Search for the cell housing the specified text and yield its [X, Y] center coordinate. 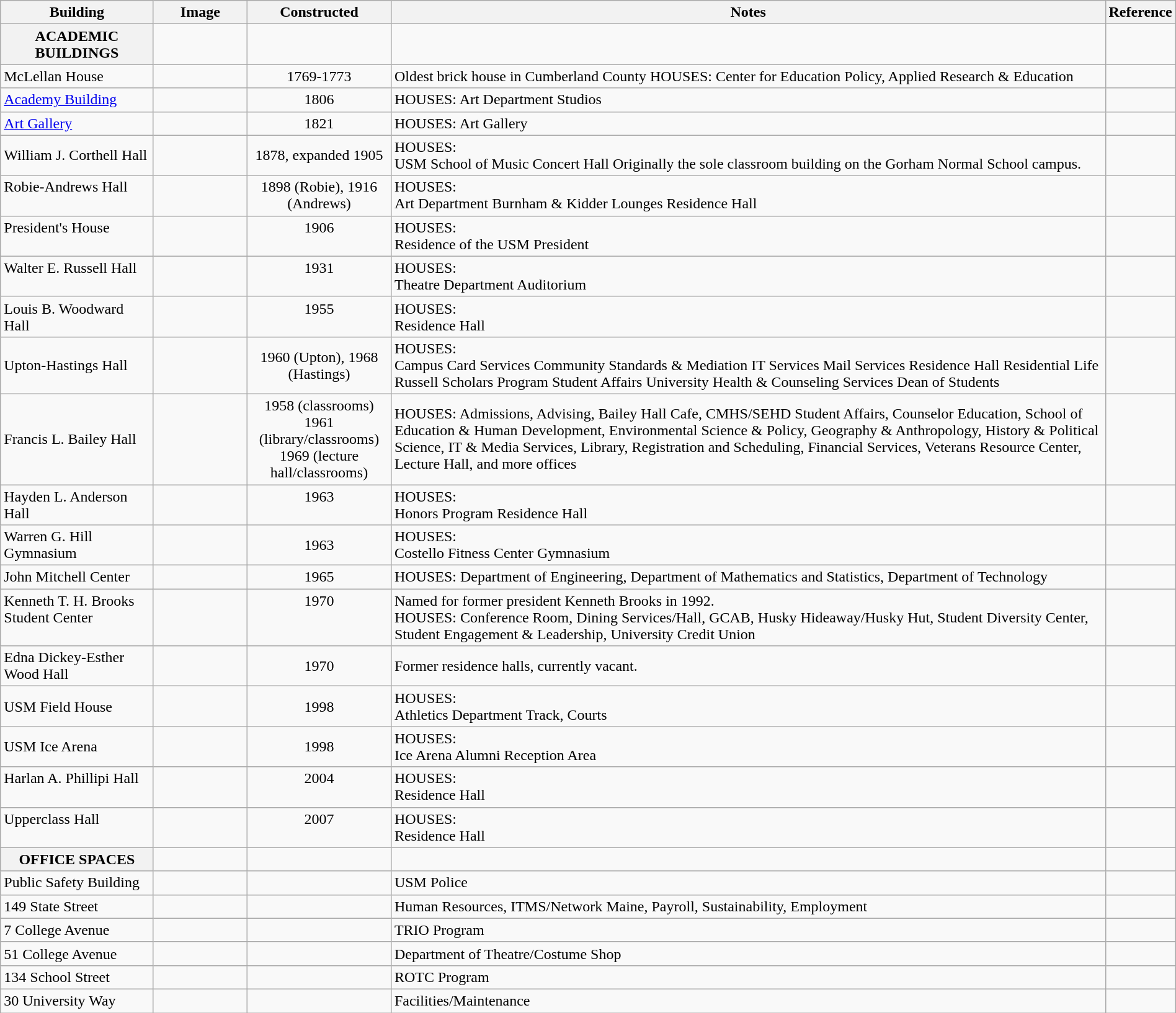
HOUSES: Department of Engineering, Department of Mathematics and Statistics, Department of Technology [748, 577]
Walter E. Russell Hall [77, 276]
ACADEMIC BUILDINGS [77, 45]
Academy Building [77, 100]
HOUSES:USM School of Music Concert Hall Originally the sole classroom building on the Gorham Normal School campus. [748, 155]
Reference [1140, 12]
1821 [319, 123]
OFFICE SPACES [77, 859]
Human Resources, ITMS/Network Maine, Payroll, Sustainability, Employment [748, 906]
1965 [319, 577]
USM Field House [77, 707]
1806 [319, 100]
Francis L. Bailey Hall [77, 439]
149 State Street [77, 906]
Louis B. Woodward Hall [77, 316]
Public Safety Building [77, 883]
USM Police [748, 883]
HOUSES:Ice Arena Alumni Reception Area [748, 746]
HOUSES:Honors Program Residence Hall [748, 505]
President's House [77, 236]
Former residence halls, currently vacant. [748, 666]
Oldest brick house in Cumberland County HOUSES: Center for Education Policy, Applied Research & Education [748, 76]
Constructed [319, 12]
HOUSES: Art Gallery [748, 123]
1878, expanded 1905 [319, 155]
1958 (classrooms)1961 (library/classrooms)1969 (lecture hall/classrooms) [319, 439]
1906 [319, 236]
Upperclass Hall [77, 827]
Image [200, 12]
HOUSES:Costello Fitness Center Gymnasium [748, 546]
John Mitchell Center [77, 577]
Notes [748, 12]
Harlan A. Phillipi Hall [77, 787]
2007 [319, 827]
Kenneth T. H. Brooks Student Center [77, 617]
Upton-Hastings Hall [77, 365]
Hayden L. Anderson Hall [77, 505]
Robie-Andrews Hall [77, 196]
HOUSES:Residence of the USM President [748, 236]
TRIO Program [748, 930]
Warren G. Hill Gymnasium [77, 546]
ROTC Program [748, 977]
McLellan House [77, 76]
30 University Way [77, 1001]
7 College Avenue [77, 930]
2004 [319, 787]
Building [77, 12]
USM Ice Arena [77, 746]
Department of Theatre/Costume Shop [748, 953]
1898 (Robie), 1916 (Andrews) [319, 196]
134 School Street [77, 977]
HOUSES: Art Department Studios [748, 100]
1955 [319, 316]
HOUSES:Athletics Department Track, Courts [748, 707]
William J. Corthell Hall [77, 155]
1931 [319, 276]
51 College Avenue [77, 953]
1769-1773 [319, 76]
Facilities/Maintenance [748, 1001]
Art Gallery [77, 123]
HOUSES:Theatre Department Auditorium [748, 276]
Edna Dickey-Esther Wood Hall [77, 666]
1960 (Upton), 1968 (Hastings) [319, 365]
HOUSES:Art Department Burnham & Kidder Lounges Residence Hall [748, 196]
